Return the [X, Y] coordinate for the center point of the cell that contains the specified text.  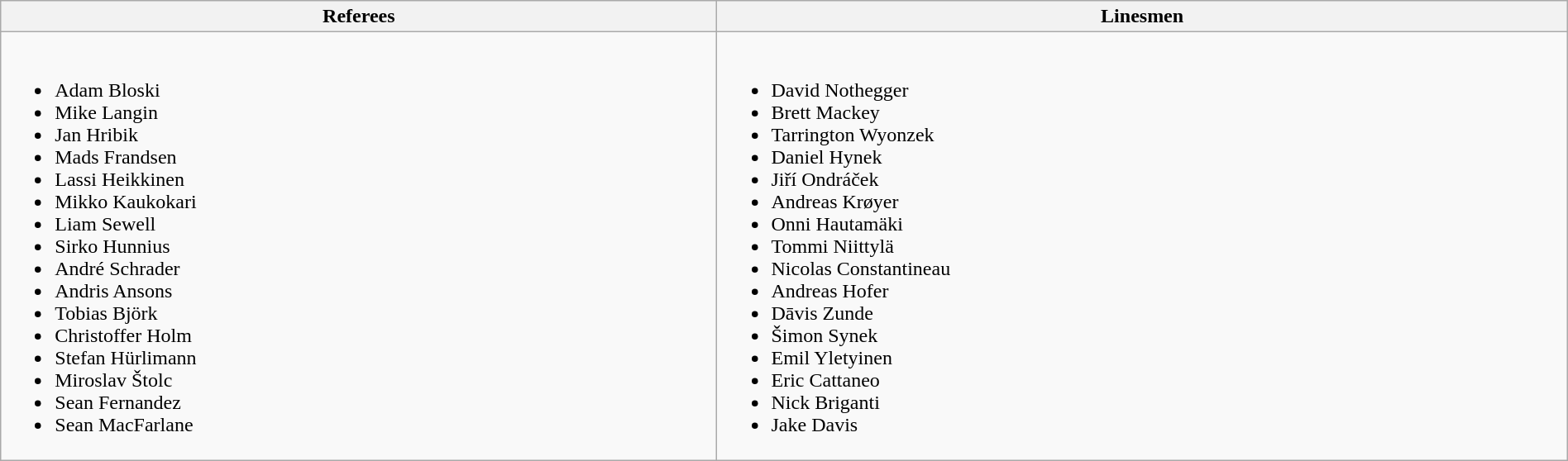
Referees [359, 17]
Linesmen [1142, 17]
